Output the (x, y) coordinate of the center of the cell containing the given text.  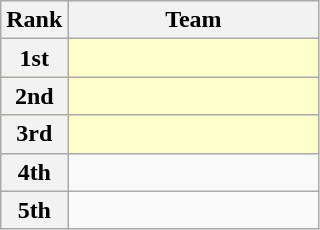
3rd (34, 134)
2nd (34, 96)
Team (194, 20)
5th (34, 210)
4th (34, 172)
Rank (34, 20)
1st (34, 58)
